Locate the cell with the specified text and output its (x, y) center coordinate. 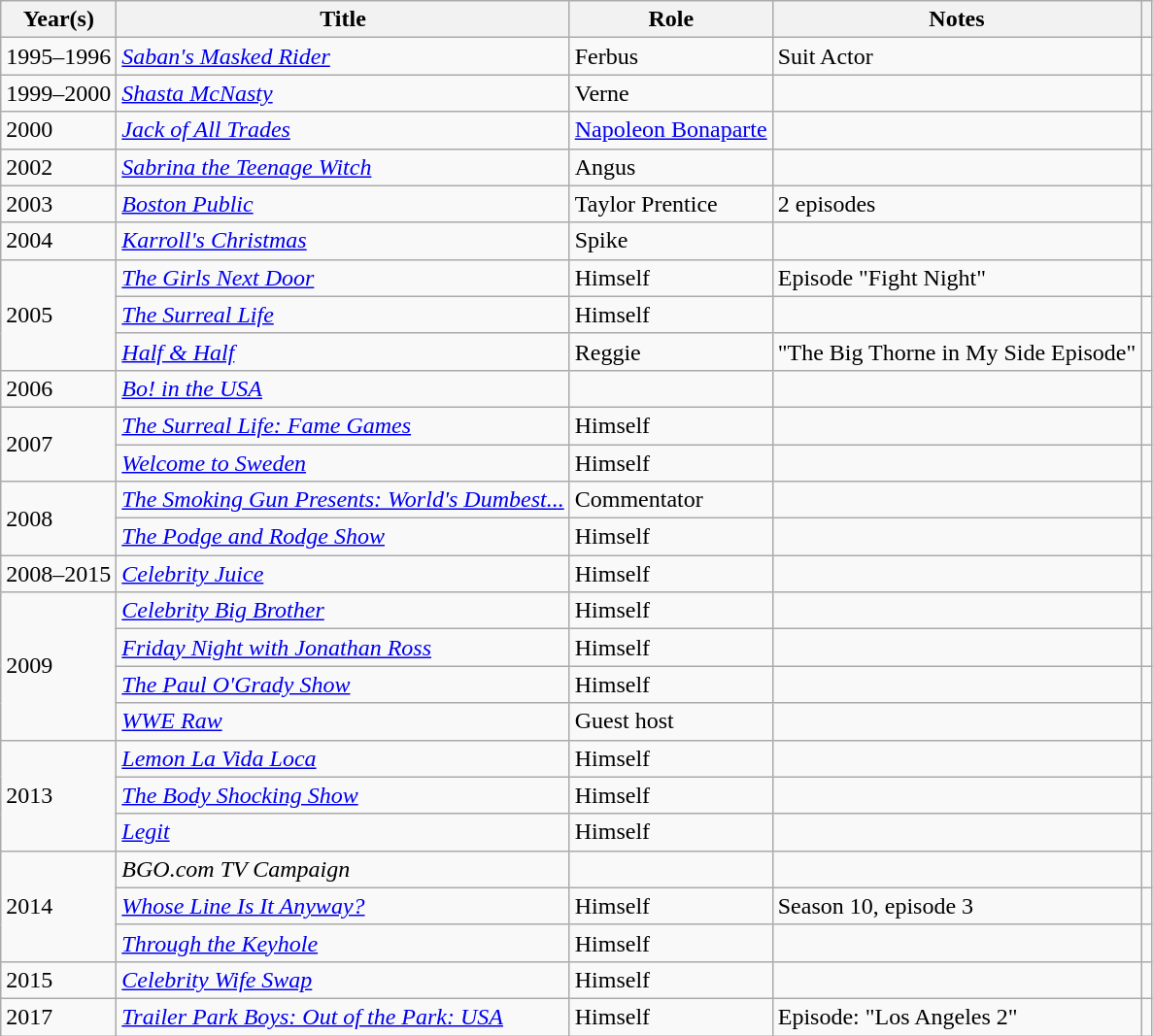
The Surreal Life (343, 315)
Celebrity Big Brother (343, 611)
The Surreal Life: Fame Games (343, 425)
2 episodes (957, 204)
2006 (58, 388)
Guest host (670, 721)
Suit Actor (957, 56)
Legit (343, 832)
Episode "Fight Night" (957, 278)
2004 (58, 241)
Shasta McNasty (343, 93)
Season 10, episode 3 (957, 906)
The Smoking Gun Presents: World's Dumbest... (343, 500)
Celebrity Wife Swap (343, 980)
"The Big Thorne in My Side Episode" (957, 351)
2008–2015 (58, 574)
Friday Night with Jonathan Ross (343, 648)
Through the Keyhole (343, 943)
2000 (58, 130)
2005 (58, 315)
Sabrina the Teenage Witch (343, 167)
Saban's Masked Rider (343, 56)
Welcome to Sweden (343, 463)
Notes (957, 19)
Angus (670, 167)
Jack of All Trades (343, 130)
Episode: "Los Angeles 2" (957, 1017)
Boston Public (343, 204)
The Girls Next Door (343, 278)
2002 (58, 167)
1999–2000 (58, 93)
2003 (58, 204)
2008 (58, 518)
2009 (58, 666)
Year(s) (58, 19)
Taylor Prentice (670, 204)
2015 (58, 980)
2014 (58, 906)
Lemon La Vida Loca (343, 758)
Reggie (670, 351)
Role (670, 19)
Half & Half (343, 351)
Napoleon Bonaparte (670, 130)
Verne (670, 93)
Trailer Park Boys: Out of the Park: USA (343, 1017)
2017 (58, 1017)
Spike (670, 241)
Commentator (670, 500)
2007 (58, 444)
Title (343, 19)
BGO.com TV Campaign (343, 869)
1995–1996 (58, 56)
Ferbus (670, 56)
The Body Shocking Show (343, 795)
Celebrity Juice (343, 574)
The Paul O'Grady Show (343, 685)
2013 (58, 795)
Bo! in the USA (343, 388)
The Podge and Rodge Show (343, 537)
Karroll's Christmas (343, 241)
Whose Line Is It Anyway? (343, 906)
WWE Raw (343, 721)
